Output the (X, Y) coordinate of the center of the cell containing the given text.  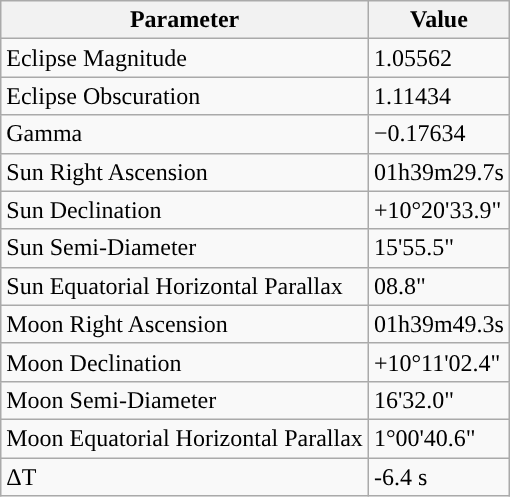
-6.4 s (438, 477)
Moon Semi-Diameter (185, 400)
Sun Equatorial Horizontal Parallax (185, 286)
ΔT (185, 477)
01h39m49.3s (438, 324)
15'55.5" (438, 248)
Moon Right Ascension (185, 324)
Eclipse Obscuration (185, 96)
Moon Declination (185, 362)
−0.17634 (438, 134)
Moon Equatorial Horizontal Parallax (185, 438)
+10°20'33.9" (438, 210)
Eclipse Magnitude (185, 58)
Sun Declination (185, 210)
+10°11'02.4" (438, 362)
Sun Right Ascension (185, 172)
Gamma (185, 134)
1.05562 (438, 58)
Parameter (185, 20)
08.8" (438, 286)
1°00'40.6" (438, 438)
16'32.0" (438, 400)
Value (438, 20)
1.11434 (438, 96)
01h39m29.7s (438, 172)
Sun Semi-Diameter (185, 248)
